Identify which cell holds the provided text, then report its (X, Y) central coordinate. 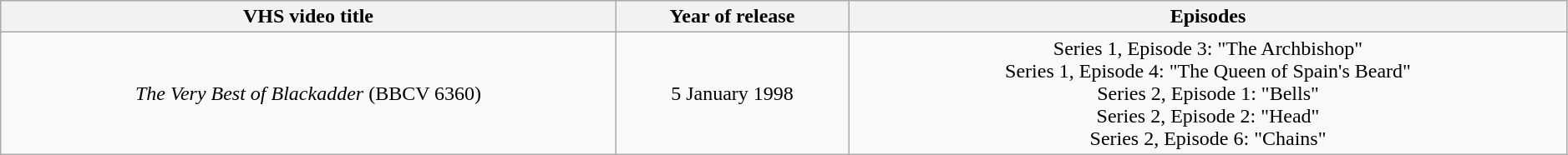
Episodes (1208, 17)
Year of release (732, 17)
5 January 1998 (732, 93)
VHS video title (308, 17)
The Very Best of Blackadder (BBCV 6360) (308, 93)
